Extract the [x, y] coordinate from the center of the cell holding the provided text.  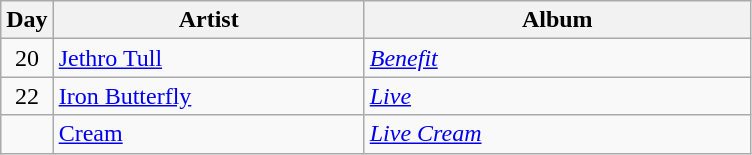
Live Cream [557, 134]
Jethro Tull [208, 58]
Live [557, 96]
20 [27, 58]
22 [27, 96]
Album [557, 20]
Benefit [557, 58]
Day [27, 20]
Cream [208, 134]
Artist [208, 20]
Iron Butterfly [208, 96]
